Return [x, y] of the center of cell containing provided text 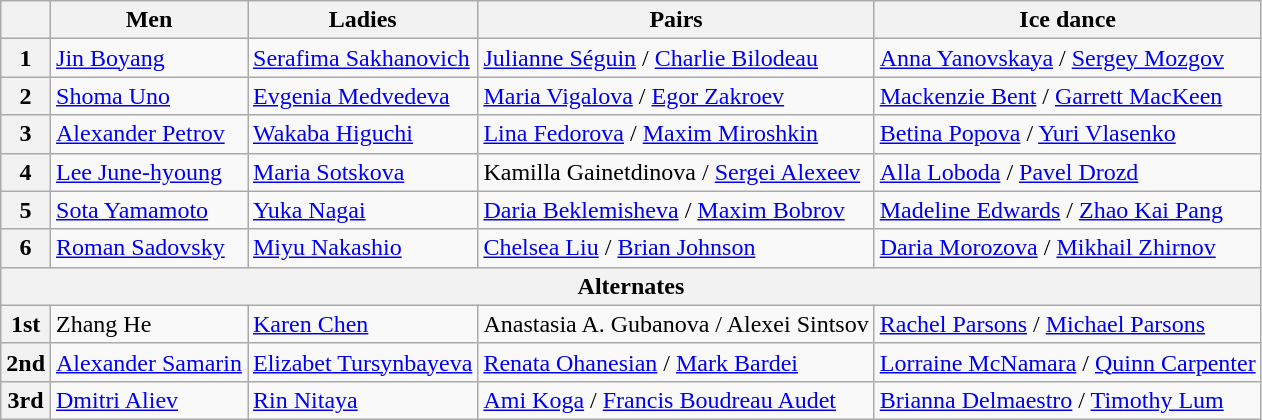
Men [150, 20]
Zhang He [150, 324]
Maria Vigalova / Egor Zakroev [676, 96]
Daria Morozova / Mikhail Zhirnov [1068, 248]
Betina Popova / Yuri Vlasenko [1068, 134]
Renata Ohanesian / Mark Bardei [676, 362]
Alexander Samarin [150, 362]
Pairs [676, 20]
Serafima Sakhanovich [363, 58]
1st [26, 324]
Julianne Séguin / Charlie Bilodeau [676, 58]
2nd [26, 362]
Anastasia A. Gubanova / Alexei Sintsov [676, 324]
Rachel Parsons / Michael Parsons [1068, 324]
Ami Koga / Francis Boudreau Audet [676, 400]
Evgenia Medvedeva [363, 96]
4 [26, 172]
Ladies [363, 20]
Elizabet Tursynbayeva [363, 362]
Rin Nitaya [363, 400]
Alla Loboda / Pavel Drozd [1068, 172]
1 [26, 58]
5 [26, 210]
6 [26, 248]
Karen Chen [363, 324]
Kamilla Gainetdinova / Sergei Alexeev [676, 172]
Jin Boyang [150, 58]
2 [26, 96]
Ice dance [1068, 20]
Brianna Delmaestro / Timothy Lum [1068, 400]
Alternates [631, 286]
Sota Yamamoto [150, 210]
Miyu Nakashio [363, 248]
Roman Sadovsky [150, 248]
Alexander Petrov [150, 134]
Lorraine McNamara / Quinn Carpenter [1068, 362]
Madeline Edwards / Zhao Kai Pang [1068, 210]
3 [26, 134]
3rd [26, 400]
Mackenzie Bent / Garrett MacKeen [1068, 96]
Lina Fedorova / Maxim Miroshkin [676, 134]
Shoma Uno [150, 96]
Anna Yanovskaya / Sergey Mozgov [1068, 58]
Dmitri Aliev [150, 400]
Daria Beklemisheva / Maxim Bobrov [676, 210]
Chelsea Liu / Brian Johnson [676, 248]
Yuka Nagai [363, 210]
Maria Sotskova [363, 172]
Lee June-hyoung [150, 172]
Wakaba Higuchi [363, 134]
